Return [x, y] of the center of cell containing provided text 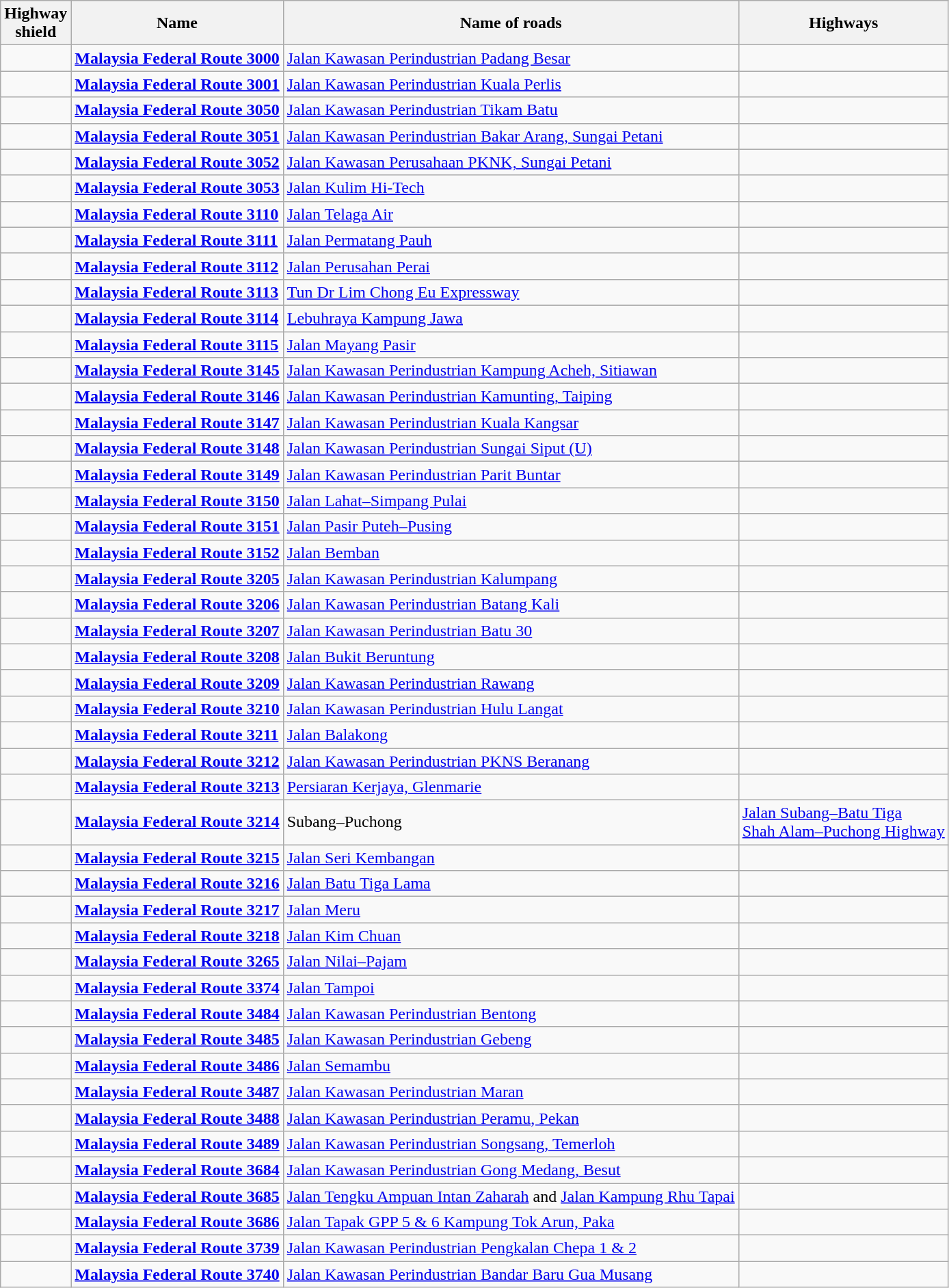
Malaysia Federal Route 3740 [177, 1274]
Highways [844, 23]
Malaysia Federal Route 3489 [177, 1144]
Jalan Kawasan Perindustrian Rawang [511, 683]
Jalan Kawasan Perindustrian Tikam Batu [511, 110]
Jalan Kawasan Perusahaan PKNK, Sungai Petani [511, 162]
Malaysia Federal Route 3111 [177, 240]
Malaysia Federal Route 3205 [177, 579]
Malaysia Federal Route 3684 [177, 1170]
Tun Dr Lim Chong Eu Expressway [511, 292]
Malaysia Federal Route 3486 [177, 1066]
Jalan Kawasan Perindustrian Bakar Arang, Sungai Petani [511, 136]
Malaysia Federal Route 3150 [177, 501]
Jalan Perusahan Perai [511, 266]
Jalan Kawasan Perindustrian Batu 30 [511, 631]
Malaysia Federal Route 3053 [177, 188]
Jalan Kawasan Perindustrian Gong Medang, Besut [511, 1170]
Malaysia Federal Route 3110 [177, 214]
Malaysia Federal Route 3485 [177, 1040]
Malaysia Federal Route 3052 [177, 162]
Malaysia Federal Route 3265 [177, 962]
Jalan Kawasan Perindustrian Bentong [511, 1014]
Jalan Balakong [511, 735]
Name [177, 23]
Jalan Tengku Ampuan Intan Zaharah and Jalan Kampung Rhu Tapai [511, 1196]
Malaysia Federal Route 3146 [177, 397]
Jalan Kim Chuan [511, 936]
Jalan Kawasan Perindustrian PKNS Beranang [511, 761]
Jalan Nilai–Pajam [511, 962]
Malaysia Federal Route 3685 [177, 1196]
Malaysia Federal Route 3488 [177, 1118]
Jalan Seri Kembangan [511, 858]
Jalan Kawasan Perindustrian Maran [511, 1092]
Jalan Kawasan Perindustrian Bandar Baru Gua Musang [511, 1274]
Jalan Kawasan Perindustrian Batang Kali [511, 605]
Malaysia Federal Route 3374 [177, 988]
Malaysia Federal Route 3212 [177, 761]
Jalan Kawasan Perindustrian Songsang, Temerloh [511, 1144]
Jalan Kawasan Perindustrian Hulu Langat [511, 709]
Malaysia Federal Route 3001 [177, 84]
Malaysia Federal Route 3115 [177, 344]
Jalan Batu Tiga Lama [511, 884]
Malaysia Federal Route 3113 [177, 292]
Malaysia Federal Route 3112 [177, 266]
Subang–Puchong [511, 822]
Malaysia Federal Route 3739 [177, 1248]
Jalan Tapak GPP 5 & 6 Kampung Tok Arun, Paka [511, 1222]
Jalan Kawasan Perindustrian Peramu, Pekan [511, 1118]
Jalan Mayang Pasir [511, 344]
Jalan Permatang Pauh [511, 240]
Highway shield [36, 23]
Lebuhraya Kampung Jawa [511, 318]
Jalan Kawasan Perindustrian Padang Besar [511, 58]
Jalan Pasir Puteh–Pusing [511, 527]
Persiaran Kerjaya, Glenmarie [511, 787]
Jalan Subang–Batu TigaShah Alam–Puchong Highway [844, 822]
Jalan Kawasan Perindustrian Kampung Acheh, Sitiawan [511, 371]
Malaysia Federal Route 3148 [177, 449]
Name of roads [511, 23]
Jalan Kawasan Perindustrian Sungai Siput (U) [511, 449]
Malaysia Federal Route 3484 [177, 1014]
Malaysia Federal Route 3151 [177, 527]
Malaysia Federal Route 3208 [177, 657]
Jalan Lahat–Simpang Pulai [511, 501]
Jalan Kulim Hi-Tech [511, 188]
Malaysia Federal Route 3207 [177, 631]
Malaysia Federal Route 3217 [177, 910]
Jalan Kawasan Perindustrian Kuala Perlis [511, 84]
Jalan Bukit Beruntung [511, 657]
Jalan Kawasan Perindustrian Kuala Kangsar [511, 423]
Malaysia Federal Route 3218 [177, 936]
Malaysia Federal Route 3209 [177, 683]
Jalan Tampoi [511, 988]
Jalan Kawasan Perindustrian Kamunting, Taiping [511, 397]
Malaysia Federal Route 3487 [177, 1092]
Malaysia Federal Route 3206 [177, 605]
Jalan Kawasan Perindustrian Pengkalan Chepa 1 & 2 [511, 1248]
Malaysia Federal Route 3152 [177, 553]
Malaysia Federal Route 3210 [177, 709]
Malaysia Federal Route 3211 [177, 735]
Jalan Bemban [511, 553]
Malaysia Federal Route 3216 [177, 884]
Malaysia Federal Route 3686 [177, 1222]
Jalan Telaga Air [511, 214]
Jalan Kawasan Perindustrian Gebeng [511, 1040]
Malaysia Federal Route 3000 [177, 58]
Jalan Kawasan Perindustrian Parit Buntar [511, 475]
Malaysia Federal Route 3147 [177, 423]
Malaysia Federal Route 3114 [177, 318]
Malaysia Federal Route 3214 [177, 822]
Malaysia Federal Route 3051 [177, 136]
Malaysia Federal Route 3050 [177, 110]
Jalan Kawasan Perindustrian Kalumpang [511, 579]
Malaysia Federal Route 3145 [177, 371]
Jalan Semambu [511, 1066]
Malaysia Federal Route 3213 [177, 787]
Jalan Meru [511, 910]
Malaysia Federal Route 3215 [177, 858]
Malaysia Federal Route 3149 [177, 475]
